Provide the (x, y) coordinate of the cell's center where the given text is located.  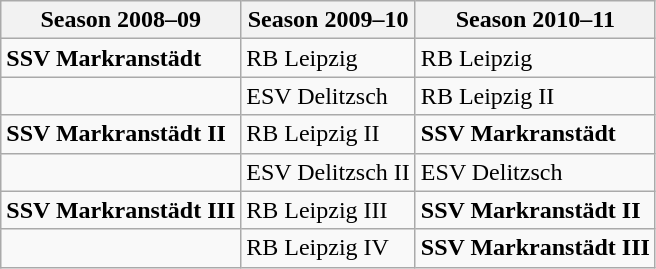
Season 2009–10 (328, 20)
Season 2010–11 (535, 20)
RB Leipzig IV (328, 248)
Season 2008–09 (121, 20)
ESV Delitzsch II (328, 172)
RB Leipzig III (328, 210)
